Determine the (X, Y) coordinate at the center of the cell enclosing the given text.  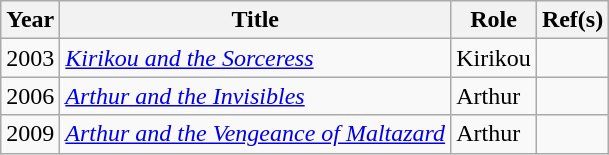
2009 (30, 134)
2003 (30, 58)
Arthur and the Vengeance of Maltazard (256, 134)
Year (30, 20)
Kirikou (494, 58)
Role (494, 20)
2006 (30, 96)
Kirikou and the Sorceress (256, 58)
Ref(s) (572, 20)
Title (256, 20)
Arthur and the Invisibles (256, 96)
